Output the [x, y] coordinate of the center of the cell containing the given text.  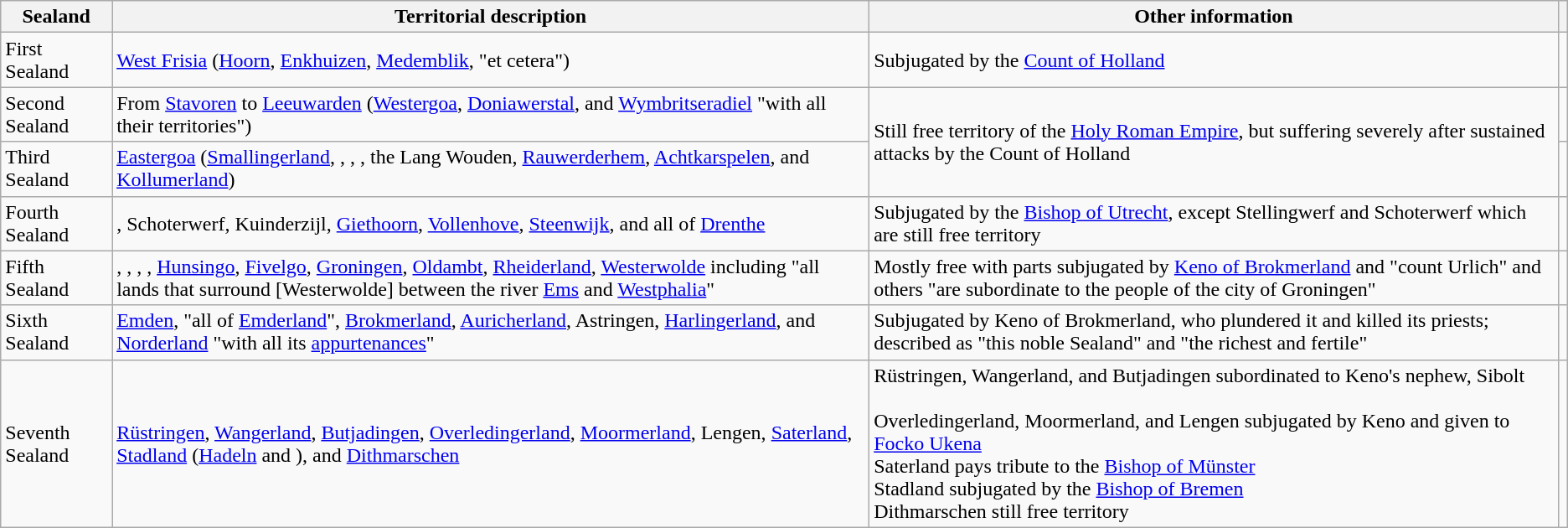
Subjugated by Keno of Brokmerland, who plundered it and killed its priests; described as "this noble Sealand" and "the richest and fertile" [1214, 332]
Fourth Sealand [57, 223]
Second Sealand [57, 114]
Territorial description [491, 17]
Subjugated by the Count of Holland [1214, 60]
Seventh Sealand [57, 443]
Still free territory of the Holy Roman Empire, but suffering severely after sustained attacks by the Count of Holland [1214, 142]
Other information [1214, 17]
Emden, "all of Emderland", Brokmerland, Auricherland, Astringen, Harlingerland, and Norderland "with all its appurtenances" [491, 332]
West Frisia (Hoorn, Enkhuizen, Medemblik, "et cetera") [491, 60]
Rüstringen, Wangerland, Butjadingen, Overledingerland, Moormerland, Lengen, Saterland, Stadland (Hadeln and ), and Dithmarschen [491, 443]
Sealand [57, 17]
Mostly free with parts subjugated by Keno of Brokmerland and "count Urlich" and others "are subordinate to the people of the city of Groningen" [1214, 278]
Third Sealand [57, 169]
First Sealand [57, 60]
Eastergoa (Smallingerland, , , , the Lang Wouden, Rauwerderhem, Achtkarspelen, and Kollumerland) [491, 169]
Sixth Sealand [57, 332]
, Schoterwerf, Kuinderzijl, Giethoorn, Vollenhove, Steenwijk, and all of Drenthe [491, 223]
From Stavoren to Leeuwarden (Westergoa, Doniawerstal, and Wymbritseradiel "with all their territories") [491, 114]
Subjugated by the Bishop of Utrecht, except Stellingwerf and Schoterwerf which are still free territory [1214, 223]
Fifth Sealand [57, 278]
